Output the (x, y) coordinate of the center of the cell containing the given text.  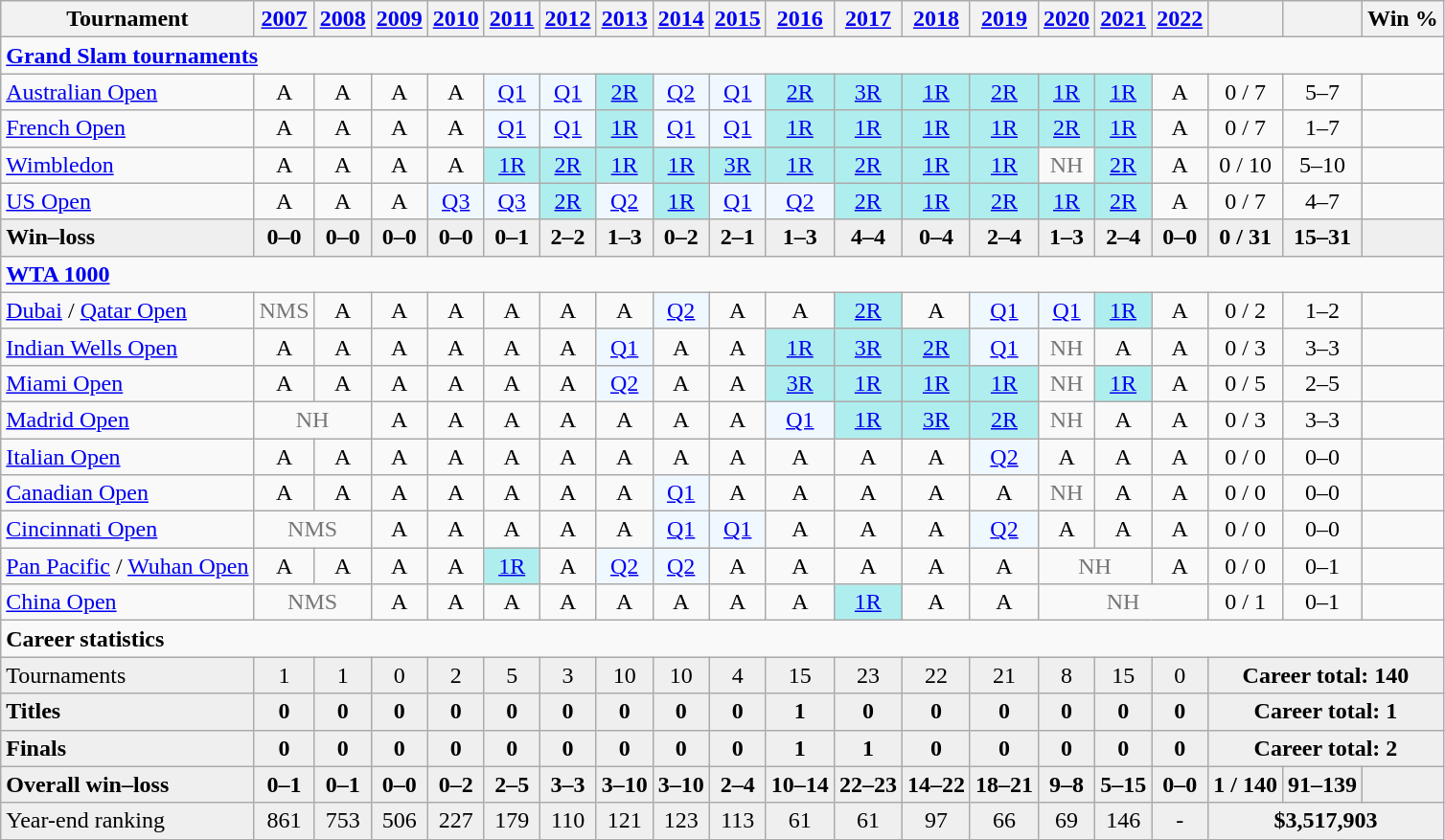
10–14 (799, 784)
Win–loss (127, 238)
Indian Wells Open (127, 347)
21 (1004, 675)
110 (567, 821)
Career total: 1 (1326, 712)
1–2 (1322, 310)
2021 (1123, 19)
Overall win–loss (127, 784)
861 (284, 821)
2017 (868, 19)
Pan Pacific / Wuhan Open (127, 566)
179 (512, 821)
22–23 (868, 784)
Wimbledon (127, 165)
Tournaments (127, 675)
1 / 140 (1246, 784)
Titles (127, 712)
2–2 (567, 238)
Grand Slam tournaments (722, 56)
Career statistics (722, 639)
1–7 (1322, 128)
113 (738, 821)
0 / 31 (1246, 238)
0 / 2 (1246, 310)
4–4 (868, 238)
91–139 (1322, 784)
0 / 10 (1246, 165)
WTA 1000 (722, 274)
2012 (567, 19)
French Open (127, 128)
Tournament (127, 19)
0–4 (935, 238)
$3,517,903 (1326, 821)
5–7 (1322, 92)
2008 (343, 19)
66 (1004, 821)
China Open (127, 602)
Madrid Open (127, 420)
Australian Open (127, 92)
2009 (399, 19)
2019 (1004, 19)
Win % (1403, 19)
2018 (935, 19)
Miami Open (127, 383)
227 (456, 821)
- (1181, 821)
Italian Open (127, 457)
Finals (127, 748)
Dubai / Qatar Open (127, 310)
2016 (799, 19)
5 (512, 675)
2022 (1181, 19)
123 (680, 821)
22 (935, 675)
Cincinnati Open (127, 530)
2014 (680, 19)
2007 (284, 19)
753 (343, 821)
2010 (456, 19)
69 (1067, 821)
Career total: 2 (1326, 748)
4 (738, 675)
506 (399, 821)
4–7 (1322, 201)
9–8 (1067, 784)
2–1 (738, 238)
0 / 5 (1246, 383)
Canadian Open (127, 493)
2013 (625, 19)
14–22 (935, 784)
3 (567, 675)
97 (935, 821)
2020 (1067, 19)
2015 (738, 19)
Career total: 140 (1326, 675)
18–21 (1004, 784)
5–10 (1322, 165)
8 (1067, 675)
23 (868, 675)
15–31 (1322, 238)
2011 (512, 19)
146 (1123, 821)
Year-end ranking (127, 821)
2 (456, 675)
5–15 (1123, 784)
US Open (127, 201)
0 / 1 (1246, 602)
121 (625, 821)
